Capture the cell that displays the provided text and extract its (X, Y) central coordinate. 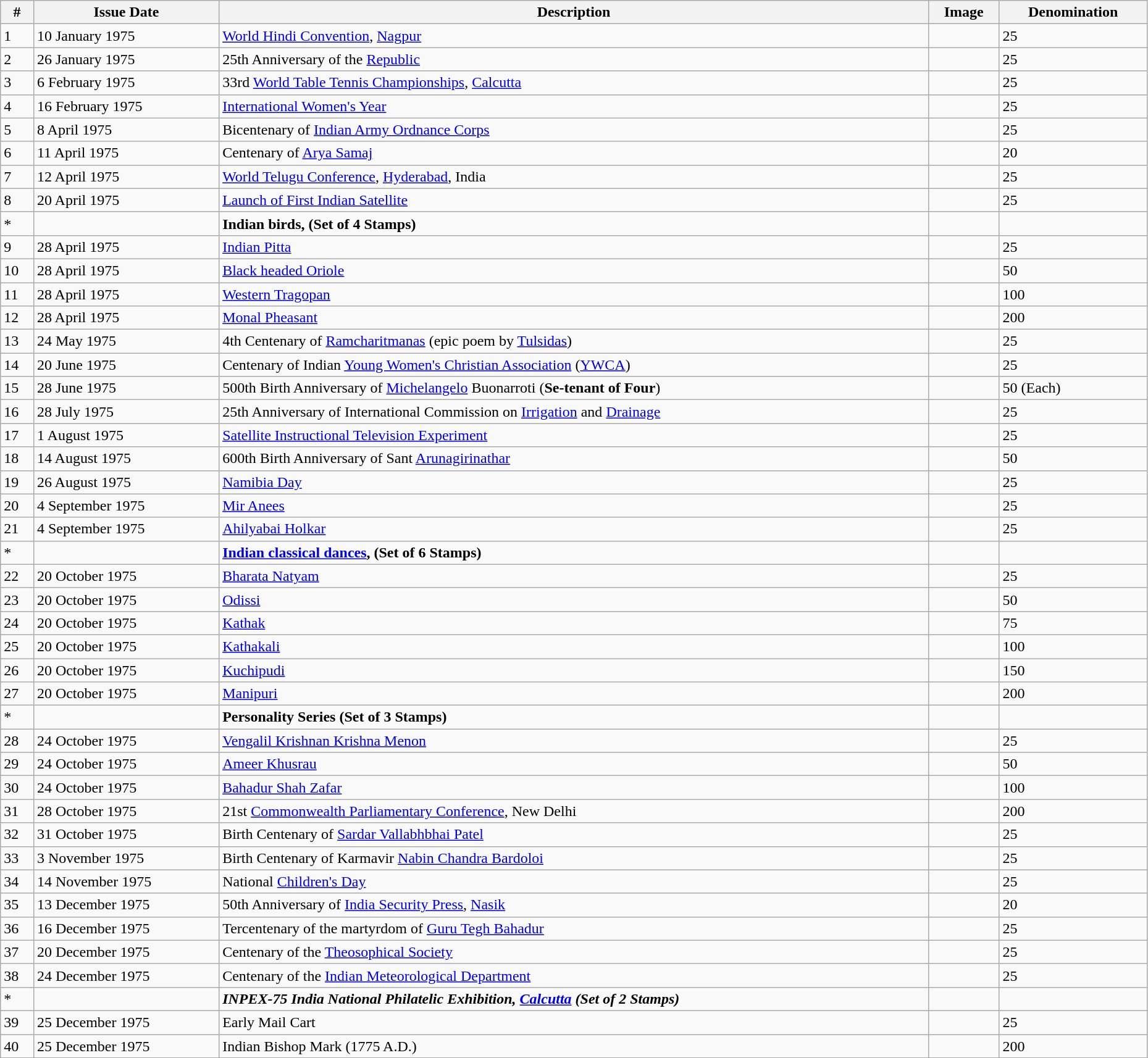
24 (17, 623)
Bicentenary of Indian Army Ordnance Corps (574, 130)
International Women's Year (574, 106)
Personality Series (Set of 3 Stamps) (574, 717)
28 October 1975 (126, 811)
24 May 1975 (126, 341)
18 (17, 459)
National Children's Day (574, 881)
26 August 1975 (126, 482)
26 (17, 670)
8 (17, 200)
20 December 1975 (126, 952)
Indian Pitta (574, 247)
Ameer Khusrau (574, 764)
600th Birth Anniversary of Sant Arunagirinathar (574, 459)
14 August 1975 (126, 459)
16 (17, 412)
Western Tragopan (574, 294)
36 (17, 928)
World Telugu Conference, Hyderabad, India (574, 177)
Bharata Natyam (574, 576)
19 (17, 482)
12 April 1975 (126, 177)
50 (Each) (1073, 388)
31 (17, 811)
World Hindi Convention, Nagpur (574, 36)
Namibia Day (574, 482)
16 December 1975 (126, 928)
Launch of First Indian Satellite (574, 200)
5 (17, 130)
14 (17, 365)
9 (17, 247)
Early Mail Cart (574, 1022)
Indian classical dances, (Set of 6 Stamps) (574, 552)
Ahilyabai Holkar (574, 529)
Denomination (1073, 12)
Vengalil Krishnan Krishna Menon (574, 741)
16 February 1975 (126, 106)
20 June 1975 (126, 365)
14 November 1975 (126, 881)
500th Birth Anniversary of Michelangelo Buonarroti (Se-tenant of Four) (574, 388)
# (17, 12)
23 (17, 599)
27 (17, 694)
Image (963, 12)
7 (17, 177)
2 (17, 59)
Mir Anees (574, 506)
Birth Centenary of Karmavir Nabin Chandra Bardoloi (574, 858)
28 (17, 741)
21 (17, 529)
Kathakali (574, 646)
Description (574, 12)
13 December 1975 (126, 905)
28 July 1975 (126, 412)
12 (17, 318)
28 June 1975 (126, 388)
30 (17, 788)
Centenary of the Theosophical Society (574, 952)
25th Anniversary of International Commission on Irrigation and Drainage (574, 412)
Issue Date (126, 12)
Indian birds, (Set of 4 Stamps) (574, 223)
Bahadur Shah Zafar (574, 788)
3 November 1975 (126, 858)
Monal Pheasant (574, 318)
29 (17, 764)
37 (17, 952)
4th Centenary of Ramcharitmanas (epic poem by Tulsidas) (574, 341)
75 (1073, 623)
Indian Bishop Mark (1775 A.D.) (574, 1046)
40 (17, 1046)
1 (17, 36)
21st Commonwealth Parliamentary Conference, New Delhi (574, 811)
1 August 1975 (126, 435)
4 (17, 106)
6 February 1975 (126, 83)
Birth Centenary of Sardar Vallabhbhai Patel (574, 835)
24 December 1975 (126, 975)
32 (17, 835)
8 April 1975 (126, 130)
INPEX-75 India National Philatelic Exhibition, Calcutta (Set of 2 Stamps) (574, 999)
Tercentenary of the martyrdom of Guru Tegh Bahadur (574, 928)
33rd World Table Tennis Championships, Calcutta (574, 83)
150 (1073, 670)
6 (17, 153)
11 April 1975 (126, 153)
13 (17, 341)
20 April 1975 (126, 200)
26 January 1975 (126, 59)
Centenary of Indian Young Women's Christian Association (YWCA) (574, 365)
15 (17, 388)
Kuchipudi (574, 670)
10 January 1975 (126, 36)
3 (17, 83)
17 (17, 435)
Black headed Oriole (574, 270)
Centenary of the Indian Meteorological Department (574, 975)
Kathak (574, 623)
35 (17, 905)
11 (17, 294)
Manipuri (574, 694)
25th Anniversary of the Republic (574, 59)
33 (17, 858)
22 (17, 576)
31 October 1975 (126, 835)
Odissi (574, 599)
34 (17, 881)
50th Anniversary of India Security Press, Nasik (574, 905)
Centenary of Arya Samaj (574, 153)
Satellite Instructional Television Experiment (574, 435)
10 (17, 270)
39 (17, 1022)
38 (17, 975)
